Determine the [x, y] coordinate at the center of the cell enclosing the given text.  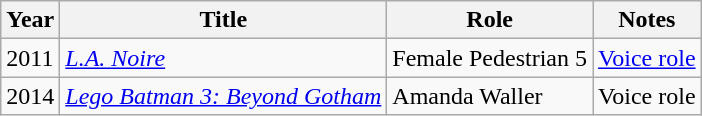
L.A. Noire [224, 58]
Female Pedestrian 5 [490, 58]
Lego Batman 3: Beyond Gotham [224, 96]
Role [490, 20]
Amanda Waller [490, 96]
2011 [30, 58]
Notes [648, 20]
Year [30, 20]
2014 [30, 96]
Title [224, 20]
